Pinpoint the cell where the given text exists, returning its [x, y] midpoint coordinate. 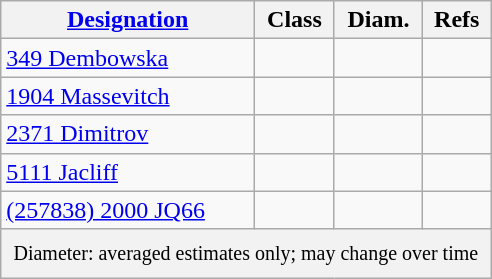
Refs [457, 20]
Diameter: averaged estimates only; may change over time [246, 254]
349 Dembowska [128, 58]
Diam. [378, 20]
1904 Massevitch [128, 96]
Class [295, 20]
(257838) 2000 JQ66 [128, 210]
Designation [128, 20]
2371 Dimitrov [128, 134]
5111 Jacliff [128, 172]
